Provide the [X, Y] coordinate of the cell's center where the given text is located.  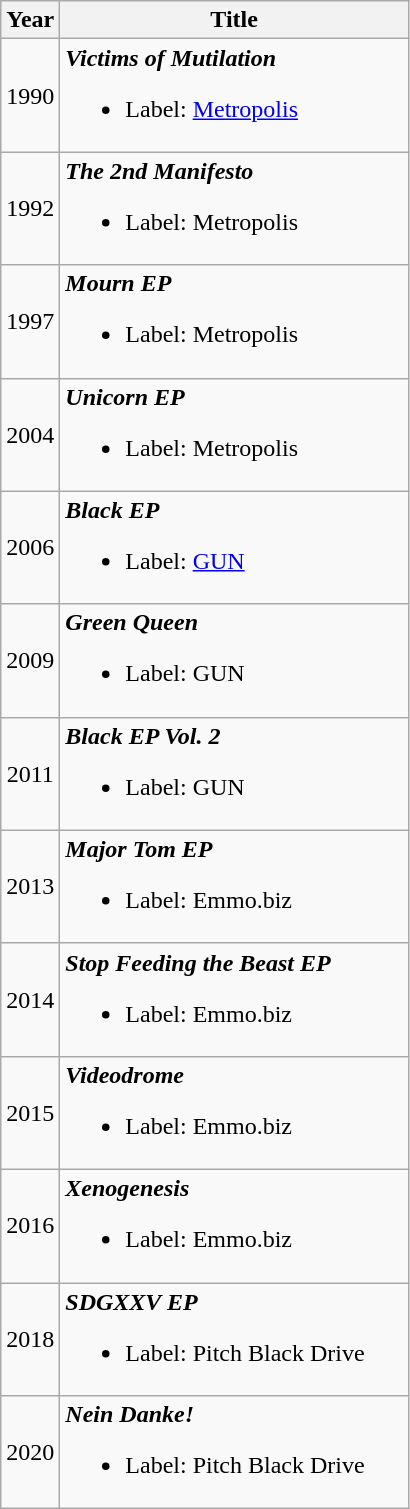
2014 [30, 1000]
Stop Feeding the Beast EPLabel: Emmo.biz [234, 1000]
2018 [30, 1338]
Title [234, 20]
2004 [30, 434]
Nein Danke!Label: Pitch Black Drive [234, 1452]
The 2nd ManifestoLabel: Metropolis [234, 208]
Black EPLabel: GUN [234, 548]
2015 [30, 1112]
1990 [30, 96]
Black EP Vol. 2Label: GUN [234, 774]
XenogenesisLabel: Emmo.biz [234, 1226]
2009 [30, 660]
Green QueenLabel: GUN [234, 660]
Victims of MutilationLabel: Metropolis [234, 96]
SDGXXV EPLabel: Pitch Black Drive [234, 1338]
2016 [30, 1226]
2006 [30, 548]
Mourn EPLabel: Metropolis [234, 322]
Major Tom EPLabel: Emmo.biz [234, 886]
Unicorn EPLabel: Metropolis [234, 434]
2013 [30, 886]
VideodromeLabel: Emmo.biz [234, 1112]
2011 [30, 774]
1992 [30, 208]
2020 [30, 1452]
1997 [30, 322]
Year [30, 20]
